Capture the cell that displays the provided text and extract its (x, y) central coordinate. 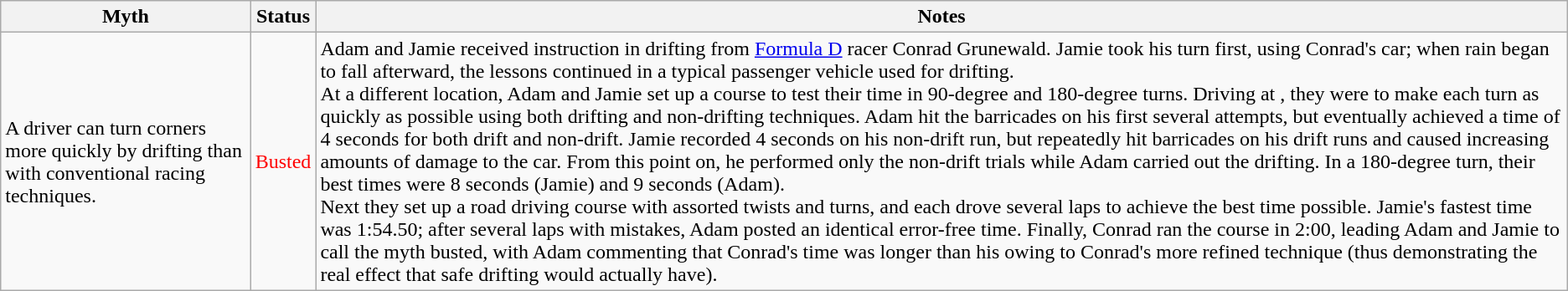
Notes (941, 17)
A driver can turn corners more quickly by drifting than with conventional racing techniques. (126, 161)
Status (283, 17)
Busted (283, 161)
Myth (126, 17)
